Capture the cell that displays the provided text and extract its (X, Y) central coordinate. 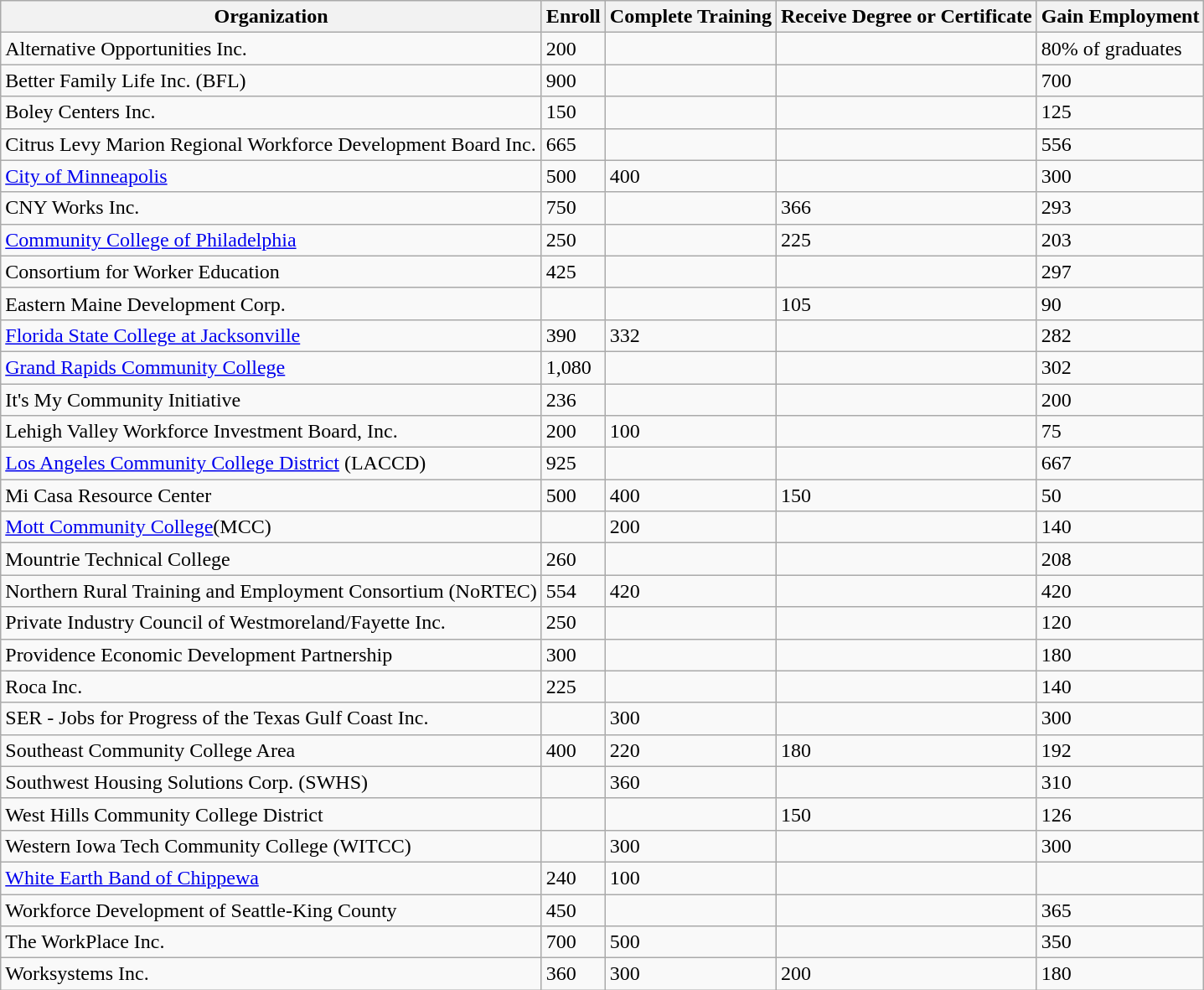
120 (1120, 623)
Organization (271, 17)
126 (1120, 814)
Complete Training (690, 17)
450 (573, 910)
203 (1120, 240)
425 (573, 272)
Private Industry Council of Westmoreland/Fayette Inc. (271, 623)
Consortium for Worker Education (271, 272)
75 (1120, 432)
260 (573, 559)
Eastern Maine Development Corp. (271, 303)
Florida State College at Jacksonville (271, 335)
302 (1120, 367)
665 (573, 144)
Western Iowa Tech Community College (WITCC) (271, 846)
50 (1120, 495)
Lehigh Valley Workforce Investment Board, Inc. (271, 432)
Southwest Housing Solutions Corp. (SWHS) (271, 782)
297 (1120, 272)
SER - Jobs for Progress of the Texas Gulf Coast Inc. (271, 718)
White Earth Band of Chippewa (271, 878)
240 (573, 878)
208 (1120, 559)
Mountrie Technical College (271, 559)
Better Family Life Inc. (BFL) (271, 80)
Providence Economic Development Partnership (271, 655)
105 (907, 303)
Mi Casa Resource Center (271, 495)
Mott Community College(MCC) (271, 527)
236 (573, 400)
390 (573, 335)
1,080 (573, 367)
556 (1120, 144)
Gain Employment (1120, 17)
192 (1120, 750)
Enroll (573, 17)
293 (1120, 208)
282 (1120, 335)
Receive Degree or Certificate (907, 17)
Boley Centers Inc. (271, 112)
Workforce Development of Seattle-King County (271, 910)
Northern Rural Training and Employment Consortium (NoRTEC) (271, 591)
900 (573, 80)
310 (1120, 782)
West Hills Community College District (271, 814)
365 (1120, 910)
925 (573, 464)
Southeast Community College Area (271, 750)
80% of graduates (1120, 49)
667 (1120, 464)
Worksystems Inc. (271, 974)
Grand Rapids Community College (271, 367)
The WorkPlace Inc. (271, 942)
It's My Community Initiative (271, 400)
Alternative Opportunities Inc. (271, 49)
350 (1120, 942)
220 (690, 750)
750 (573, 208)
CNY Works Inc. (271, 208)
125 (1120, 112)
Citrus Levy Marion Regional Workforce Development Board Inc. (271, 144)
366 (907, 208)
Roca Inc. (271, 687)
City of Minneapolis (271, 176)
Los Angeles Community College District (LACCD) (271, 464)
332 (690, 335)
90 (1120, 303)
554 (573, 591)
Community College of Philadelphia (271, 240)
